Identify which cell holds the provided text, then report its (x, y) central coordinate. 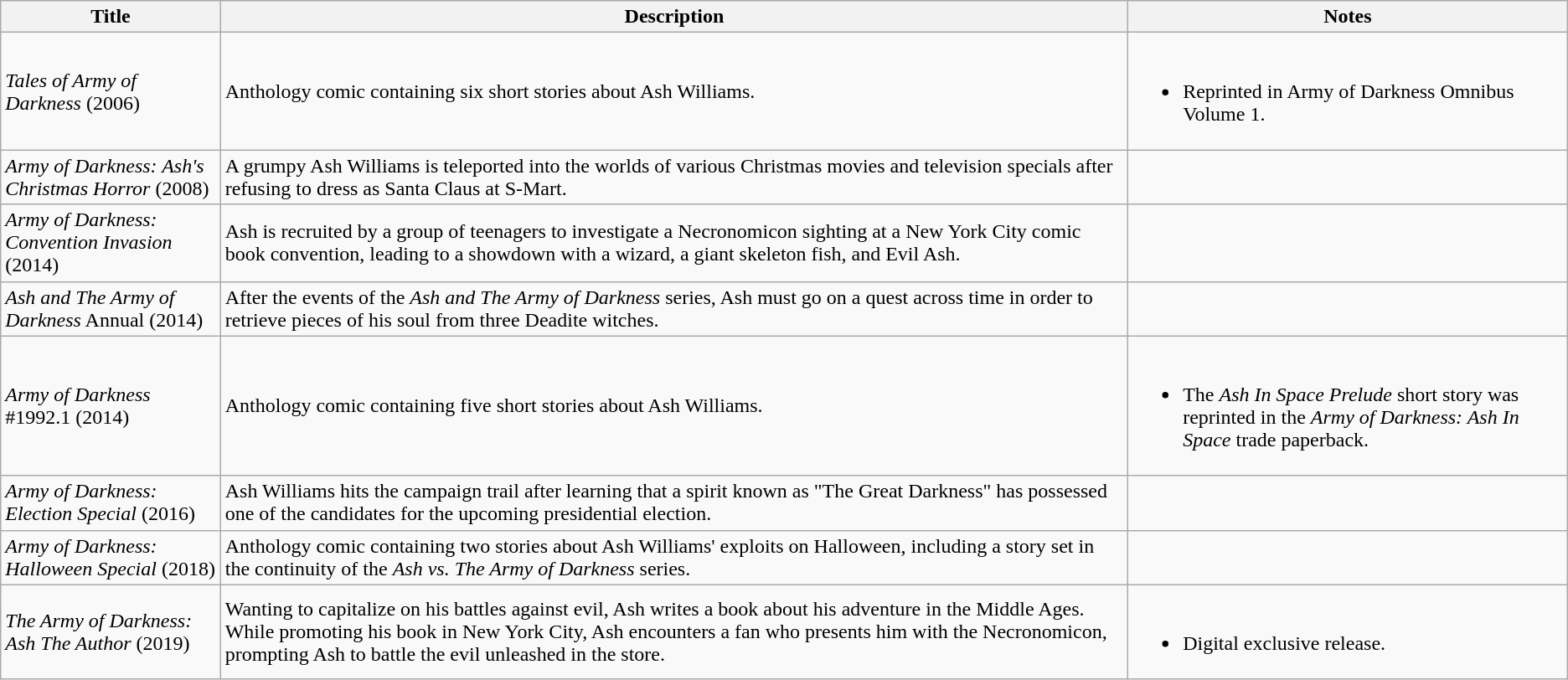
Army of Darkness: Election Special (2016) (111, 502)
Army of Darkness #1992.1 (2014) (111, 405)
Notes (1349, 17)
Army of Darkness: Convention Invasion (2014) (111, 243)
Tales of Army of Darkness (2006) (111, 91)
The Army of Darkness: Ash The Author (2019) (111, 631)
Anthology comic containing five short stories about Ash Williams. (673, 405)
Title (111, 17)
The Ash In Space Prelude short story was reprinted in the Army of Darkness: Ash In Space trade paperback. (1349, 405)
Description (673, 17)
Army of Darkness: Ash's Christmas Horror (2008) (111, 178)
Reprinted in Army of Darkness Omnibus Volume 1. (1349, 91)
Digital exclusive release. (1349, 631)
Ash and The Army of Darkness Annual (2014) (111, 308)
Anthology comic containing six short stories about Ash Williams. (673, 91)
Army of Darkness: Halloween Special (2018) (111, 558)
